Return the [X, Y] coordinate for the center point of the cell that contains the specified text.  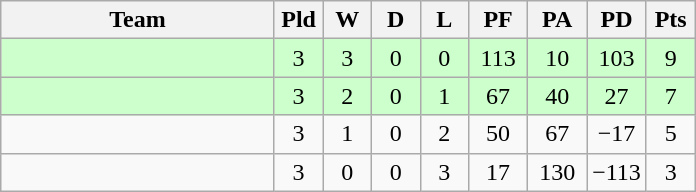
Team [138, 20]
5 [670, 134]
PA [558, 20]
−17 [617, 134]
103 [617, 58]
PD [617, 20]
7 [670, 96]
17 [498, 172]
D [396, 20]
27 [617, 96]
40 [558, 96]
PF [498, 20]
50 [498, 134]
W [348, 20]
9 [670, 58]
Pld [298, 20]
L [444, 20]
−113 [617, 172]
130 [558, 172]
113 [498, 58]
10 [558, 58]
Pts [670, 20]
